Capture the cell that displays the provided text and extract its (x, y) central coordinate. 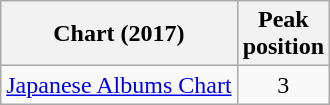
Chart (2017) (119, 34)
3 (283, 85)
Peakposition (283, 34)
Japanese Albums Chart (119, 85)
